Return (x, y) of the center of cell containing provided text 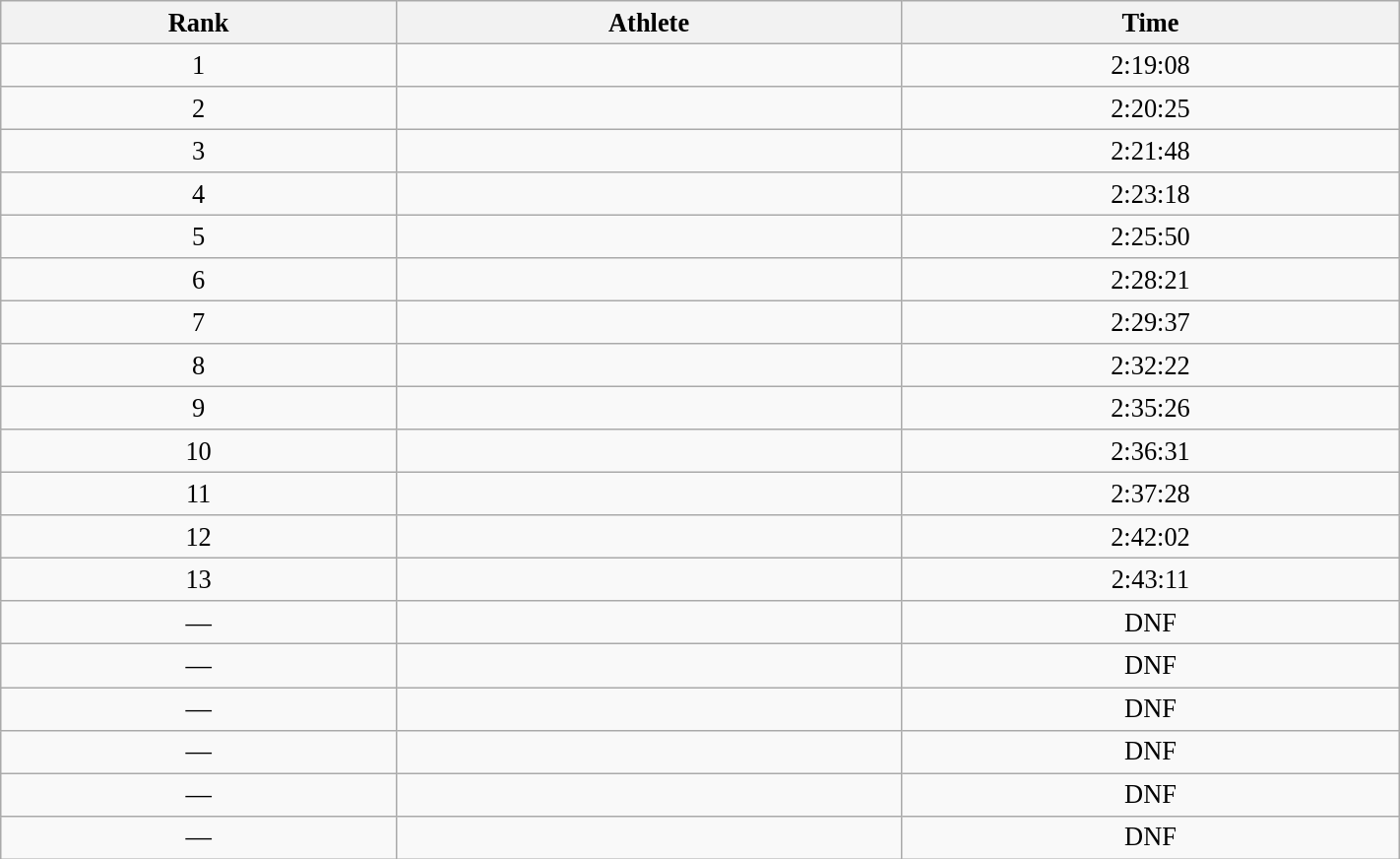
6 (199, 280)
4 (199, 194)
9 (199, 408)
2:28:21 (1151, 280)
2:23:18 (1151, 194)
Rank (199, 22)
2:43:11 (1151, 579)
5 (199, 236)
2:19:08 (1151, 65)
12 (199, 537)
Time (1151, 22)
2:29:37 (1151, 322)
7 (199, 322)
2:20:25 (1151, 107)
3 (199, 151)
Athlete (648, 22)
2:36:31 (1151, 451)
11 (199, 494)
2:37:28 (1151, 494)
2:35:26 (1151, 408)
2 (199, 107)
2:25:50 (1151, 236)
10 (199, 451)
2:21:48 (1151, 151)
2:42:02 (1151, 537)
13 (199, 579)
1 (199, 65)
2:32:22 (1151, 365)
8 (199, 365)
